Output the [X, Y] coordinate of the center of the cell containing the given text.  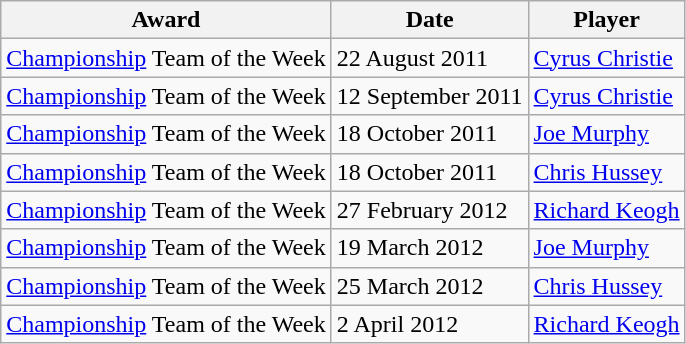
Player [606, 20]
2 April 2012 [430, 324]
25 March 2012 [430, 286]
12 September 2011 [430, 96]
Date [430, 20]
Award [166, 20]
22 August 2011 [430, 58]
27 February 2012 [430, 210]
19 March 2012 [430, 248]
